Return the (x, y) coordinate for the center point of the cell that contains the specified text.  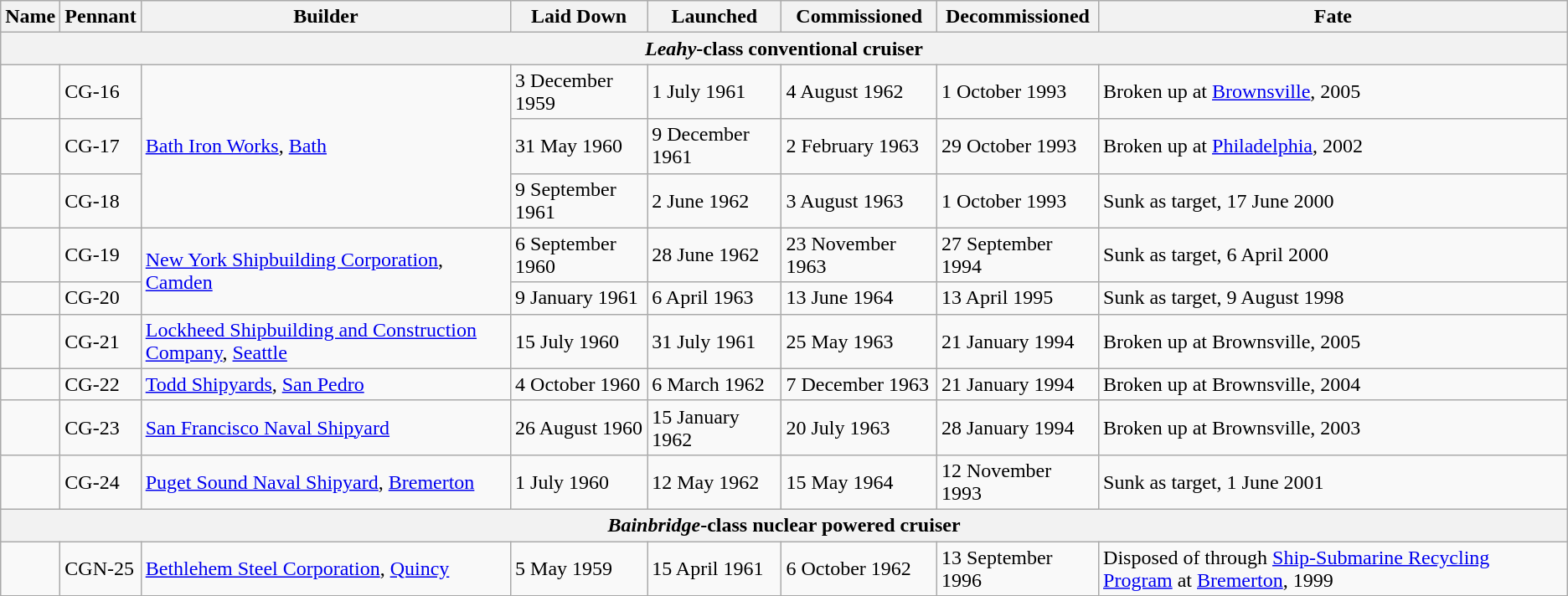
Sunk as target, 9 August 1998 (1333, 298)
5 May 1959 (580, 568)
12 November 1993 (1017, 482)
6 March 1962 (714, 384)
CG-18 (101, 201)
Fate (1333, 17)
6 April 1963 (714, 298)
Launched (714, 17)
CG-23 (101, 427)
15 January 1962 (714, 427)
Bethlehem Steel Corporation, Quincy (325, 568)
Pennant (101, 17)
Broken up at Brownsville, 2003 (1333, 427)
Sunk as target, 6 April 2000 (1333, 254)
Puget Sound Naval Shipyard, Bremerton (325, 482)
CG-22 (101, 384)
23 November 1963 (859, 254)
CG-21 (101, 342)
New York Shipbuilding Corporation, Camden (325, 271)
3 August 1963 (859, 201)
Disposed of through Ship-Submarine Recycling Program at Bremerton, 1999 (1333, 568)
CG-16 (101, 92)
Broken up at Brownsville, 2004 (1333, 384)
Sunk as target, 1 June 2001 (1333, 482)
29 October 1993 (1017, 146)
13 September 1996 (1017, 568)
San Francisco Naval Shipyard (325, 427)
CG-19 (101, 254)
CG-17 (101, 146)
CGN-25 (101, 568)
12 May 1962 (714, 482)
Laid Down (580, 17)
13 June 1964 (859, 298)
15 July 1960 (580, 342)
6 September 1960 (580, 254)
9 January 1961 (580, 298)
25 May 1963 (859, 342)
1 July 1960 (580, 482)
31 May 1960 (580, 146)
Lockheed Shipbuilding and Construction Company, Seattle (325, 342)
27 September 1994 (1017, 254)
Bainbridge-class nuclear powered cruiser (784, 525)
2 February 1963 (859, 146)
31 July 1961 (714, 342)
28 January 1994 (1017, 427)
1 July 1961 (714, 92)
9 December 1961 (714, 146)
Broken up at Philadelphia, 2002 (1333, 146)
Builder (325, 17)
CG-24 (101, 482)
6 October 1962 (859, 568)
Leahy-class conventional cruiser (784, 49)
13 April 1995 (1017, 298)
26 August 1960 (580, 427)
20 July 1963 (859, 427)
9 September 1961 (580, 201)
Sunk as target, 17 June 2000 (1333, 201)
15 May 1964 (859, 482)
Commissioned (859, 17)
Name (30, 17)
28 June 1962 (714, 254)
15 April 1961 (714, 568)
Todd Shipyards, San Pedro (325, 384)
7 December 1963 (859, 384)
2 June 1962 (714, 201)
4 October 1960 (580, 384)
Decommissioned (1017, 17)
Bath Iron Works, Bath (325, 146)
4 August 1962 (859, 92)
3 December 1959 (580, 92)
CG-20 (101, 298)
